Determine the [X, Y] coordinate at the center of the cell enclosing the given text.  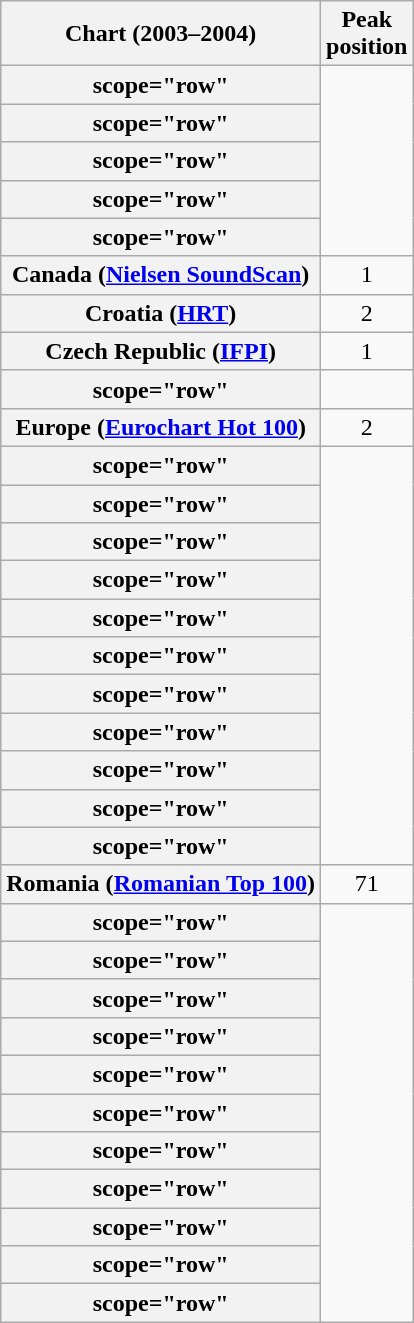
71 [367, 884]
Croatia (HRT) [161, 313]
Romania (Romanian Top 100) [161, 884]
Peakposition [367, 34]
Czech Republic (IFPI) [161, 351]
Canada (Nielsen SoundScan) [161, 275]
Chart (2003–2004) [161, 34]
Europe (Eurochart Hot 100) [161, 427]
